For the text-containing cell, return its midpoint in (x, y) coordinate format. 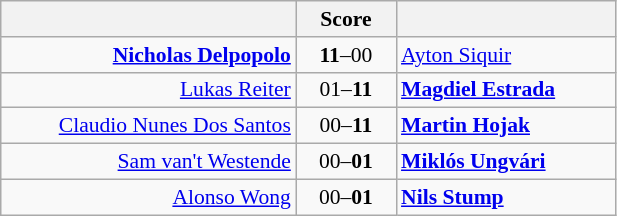
Lukas Reiter (148, 90)
01–11 (346, 90)
Magdiel Estrada (506, 90)
Nils Stump (506, 197)
Score (346, 19)
Ayton Siquir (506, 55)
11–00 (346, 55)
Martin Hojak (506, 126)
Claudio Nunes Dos Santos (148, 126)
Sam van't Westende (148, 162)
Alonso Wong (148, 197)
00–11 (346, 126)
Miklós Ungvári (506, 162)
Nicholas Delpopolo (148, 55)
